Determine the (x, y) coordinate at the center of the cell enclosing the given text.  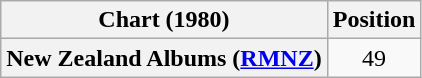
Chart (1980) (164, 20)
Position (374, 20)
New Zealand Albums (RMNZ) (164, 58)
49 (374, 58)
